Provide the (X, Y) coordinate of the cell's center where the given text is located.  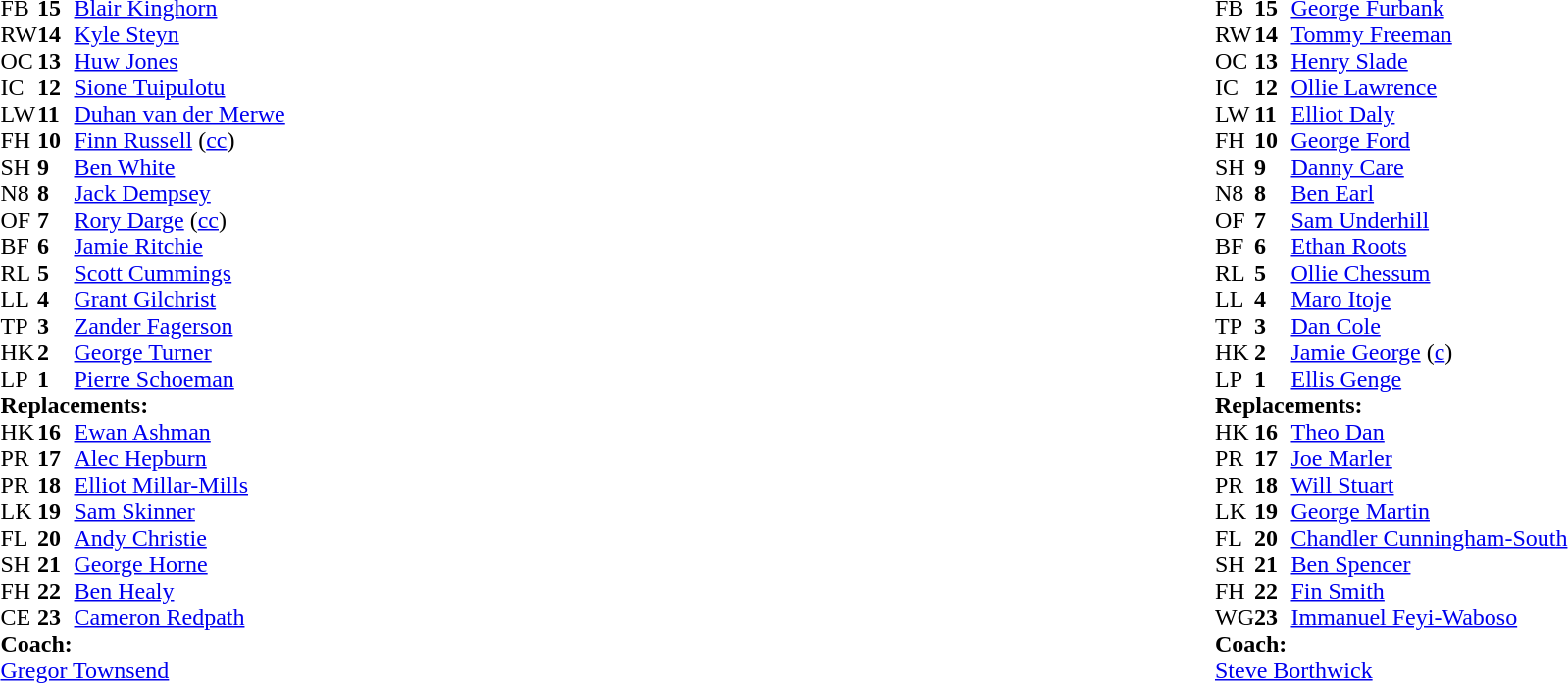
WG (1235, 618)
Elliot Millar-Mills (180, 485)
Will Stuart (1429, 485)
Cameron Redpath (180, 618)
Maro Itoje (1429, 300)
George Ford (1429, 141)
Sione Tuipulotu (180, 88)
Ewan Ashman (180, 432)
CE (19, 618)
George Martin (1429, 512)
Jamie Ritchie (180, 247)
Kyle Steyn (180, 35)
Scott Cummings (180, 273)
Finn Russell (cc) (180, 141)
Henry Slade (1429, 61)
Ethan Roots (1429, 247)
Dan Cole (1429, 326)
Ben Spencer (1429, 565)
Rory Darge (cc) (180, 220)
Andy Christie (180, 538)
Ben White (180, 167)
Ellis Genge (1429, 379)
Elliot Daly (1429, 114)
Chandler Cunningham-South (1429, 538)
Immanuel Feyi-Waboso (1429, 618)
Ollie Lawrence (1429, 88)
Ben Healy (180, 591)
Pierre Schoeman (180, 379)
Zander Fagerson (180, 326)
Sam Underhill (1429, 220)
Tommy Freeman (1429, 35)
Fin Smith (1429, 591)
Duhan van der Merwe (180, 114)
Grant Gilchrist (180, 300)
Ollie Chessum (1429, 273)
Joe Marler (1429, 459)
Sam Skinner (180, 512)
Huw Jones (180, 61)
George Turner (180, 353)
Jamie George (c) (1429, 353)
Theo Dan (1429, 432)
Jack Dempsey (180, 194)
Danny Care (1429, 167)
Alec Hepburn (180, 459)
George Horne (180, 565)
Ben Earl (1429, 194)
